Scan for the cell matching the given text and deliver its [X, Y] coordinate at center. 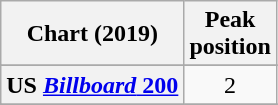
Chart (2019) [92, 34]
US Billboard 200 [92, 85]
Peakposition [230, 34]
2 [230, 85]
